Scan for the cell matching the given text and deliver its (X, Y) coordinate at center. 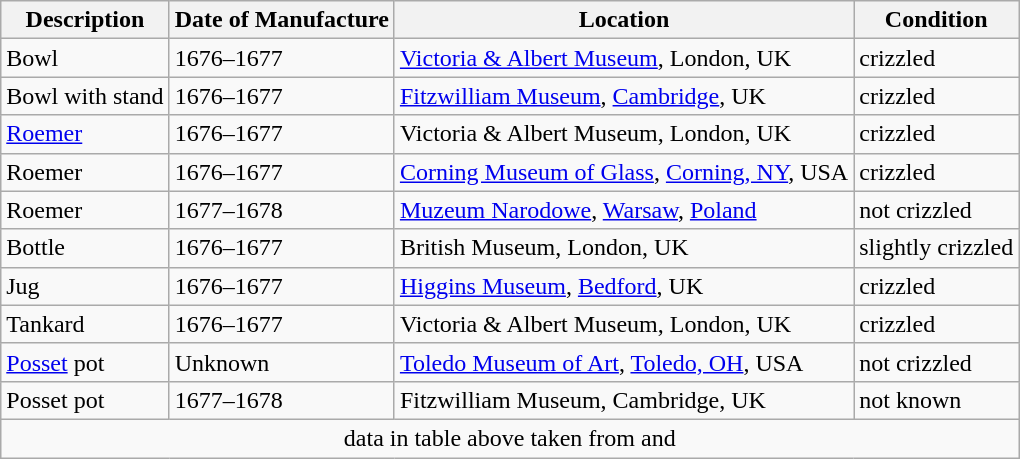
data in table above taken from and (510, 438)
Higgins Museum, Bedford, UK (624, 286)
Condition (936, 20)
Date of Manufacture (282, 20)
Unknown (282, 362)
Tankard (85, 324)
Location (624, 20)
British Museum, London, UK (624, 248)
slightly crizzled (936, 248)
Toledo Museum of Art, Toledo, OH, USA (624, 362)
Bowl (85, 58)
Jug (85, 286)
not known (936, 400)
Description (85, 20)
Bowl with stand (85, 96)
Bottle (85, 248)
Corning Museum of Glass, Corning, NY, USA (624, 172)
Muzeum Narodowe, Warsaw, Poland (624, 210)
